From the cell containing the given text, extract its center point as (X, Y) coordinate. 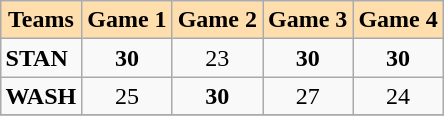
25 (127, 96)
Game 4 (398, 20)
23 (217, 58)
Game 3 (307, 20)
Game 2 (217, 20)
27 (307, 96)
WASH (41, 96)
24 (398, 96)
STAN (41, 58)
Teams (41, 20)
Game 1 (127, 20)
